Identify which cell holds the provided text, then report its [x, y] central coordinate. 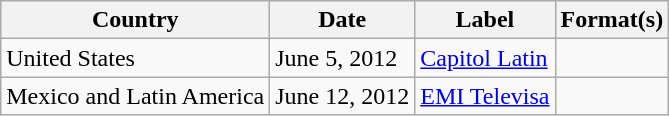
Format(s) [612, 20]
Capitol Latin [485, 58]
Country [136, 20]
United States [136, 58]
Date [342, 20]
June 5, 2012 [342, 58]
Label [485, 20]
Mexico and Latin America [136, 96]
EMI Televisa [485, 96]
June 12, 2012 [342, 96]
